From the cell containing the given text, extract its center point as [X, Y] coordinate. 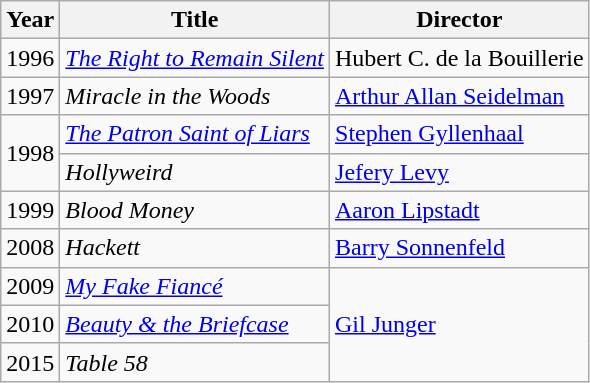
Hollyweird [195, 172]
Year [30, 20]
Aaron Lipstadt [460, 210]
2010 [30, 324]
Barry Sonnenfeld [460, 248]
1996 [30, 58]
1999 [30, 210]
1998 [30, 153]
Blood Money [195, 210]
The Patron Saint of Liars [195, 134]
Gil Junger [460, 324]
Miracle in the Woods [195, 96]
Stephen Gyllenhaal [460, 134]
1997 [30, 96]
Hubert C. de la Bouillerie [460, 58]
Hackett [195, 248]
Table 58 [195, 362]
2015 [30, 362]
Jefery Levy [460, 172]
2009 [30, 286]
Title [195, 20]
The Right to Remain Silent [195, 58]
Beauty & the Briefcase [195, 324]
Arthur Allan Seidelman [460, 96]
Director [460, 20]
2008 [30, 248]
My Fake Fiancé [195, 286]
